Return the (x, y) coordinate for the center point of the cell that contains the specified text.  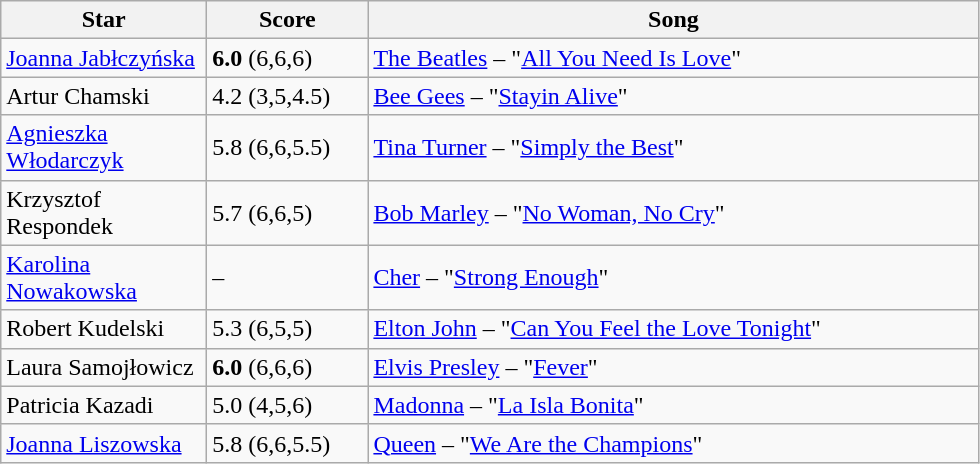
Score (288, 20)
The Beatles – "All You Need Is Love" (674, 58)
5.0 (4,5,6) (288, 405)
Laura Samojłowicz (104, 367)
Bob Marley – "No Woman, No Cry" (674, 212)
5.3 (6,5,5) (288, 329)
Robert Kudelski (104, 329)
Elton John – "Can You Feel the Love Tonight" (674, 329)
Elvis Presley – "Fever" (674, 367)
Star (104, 20)
– (288, 278)
5.7 (6,6,5) (288, 212)
Song (674, 20)
Joanna Jabłczyńska (104, 58)
Krzysztof Respondek (104, 212)
Patricia Kazadi (104, 405)
Artur Chamski (104, 96)
Tina Turner – "Simply the Best" (674, 148)
Bee Gees – "Stayin Alive" (674, 96)
Karolina Nowakowska (104, 278)
Madonna – "La Isla Bonita" (674, 405)
4.2 (3,5,4.5) (288, 96)
Queen – "We Are the Champions" (674, 443)
Joanna Liszowska (104, 443)
Cher – "Strong Enough" (674, 278)
Agnieszka Włodarczyk (104, 148)
